Determine the [x, y] coordinate at the center of the cell enclosing the given text.  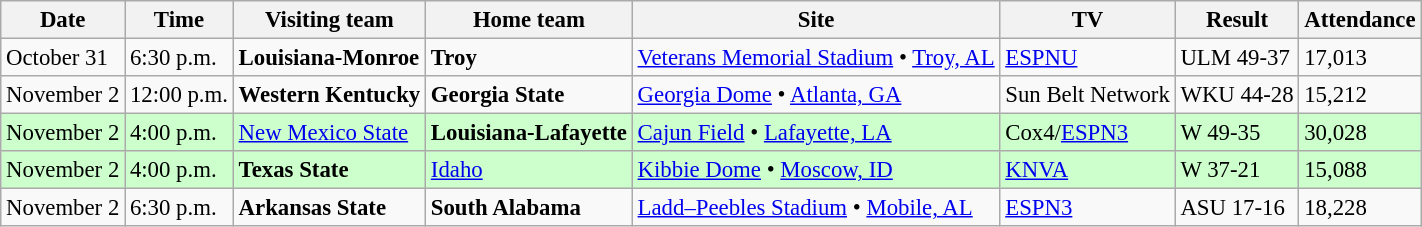
Georgia Dome • Atlanta, GA [816, 95]
ULM 49-37 [1237, 58]
Cajun Field • Lafayette, LA [816, 133]
18,228 [1360, 208]
South Alabama [530, 208]
Time [180, 20]
KNVA [1088, 170]
W 37-21 [1237, 170]
Cox4/ESPN3 [1088, 133]
Texas State [329, 170]
Date [63, 20]
Sun Belt Network [1088, 95]
Kibbie Dome • Moscow, ID [816, 170]
Result [1237, 20]
17,013 [1360, 58]
Georgia State [530, 95]
15,212 [1360, 95]
Home team [530, 20]
Attendance [1360, 20]
15,088 [1360, 170]
Troy [530, 58]
New Mexico State [329, 133]
Arkansas State [329, 208]
Site [816, 20]
Veterans Memorial Stadium • Troy, AL [816, 58]
Ladd–Peebles Stadium • Mobile, AL [816, 208]
W 49-35 [1237, 133]
Western Kentucky [329, 95]
Visiting team [329, 20]
October 31 [63, 58]
Louisiana-Lafayette [530, 133]
TV [1088, 20]
ESPNU [1088, 58]
Idaho [530, 170]
12:00 p.m. [180, 95]
Louisiana-Monroe [329, 58]
WKU 44-28 [1237, 95]
30,028 [1360, 133]
ASU 17-16 [1237, 208]
ESPN3 [1088, 208]
